From the cell containing the given text, extract its center point as [x, y] coordinate. 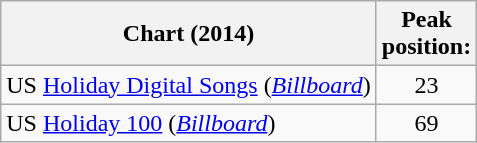
Peakposition: [426, 34]
69 [426, 123]
23 [426, 85]
US Holiday 100 (Billboard) [189, 123]
US Holiday Digital Songs (Billboard) [189, 85]
Chart (2014) [189, 34]
